Return the (x, y) coordinate for the center point of the cell that contains the specified text.  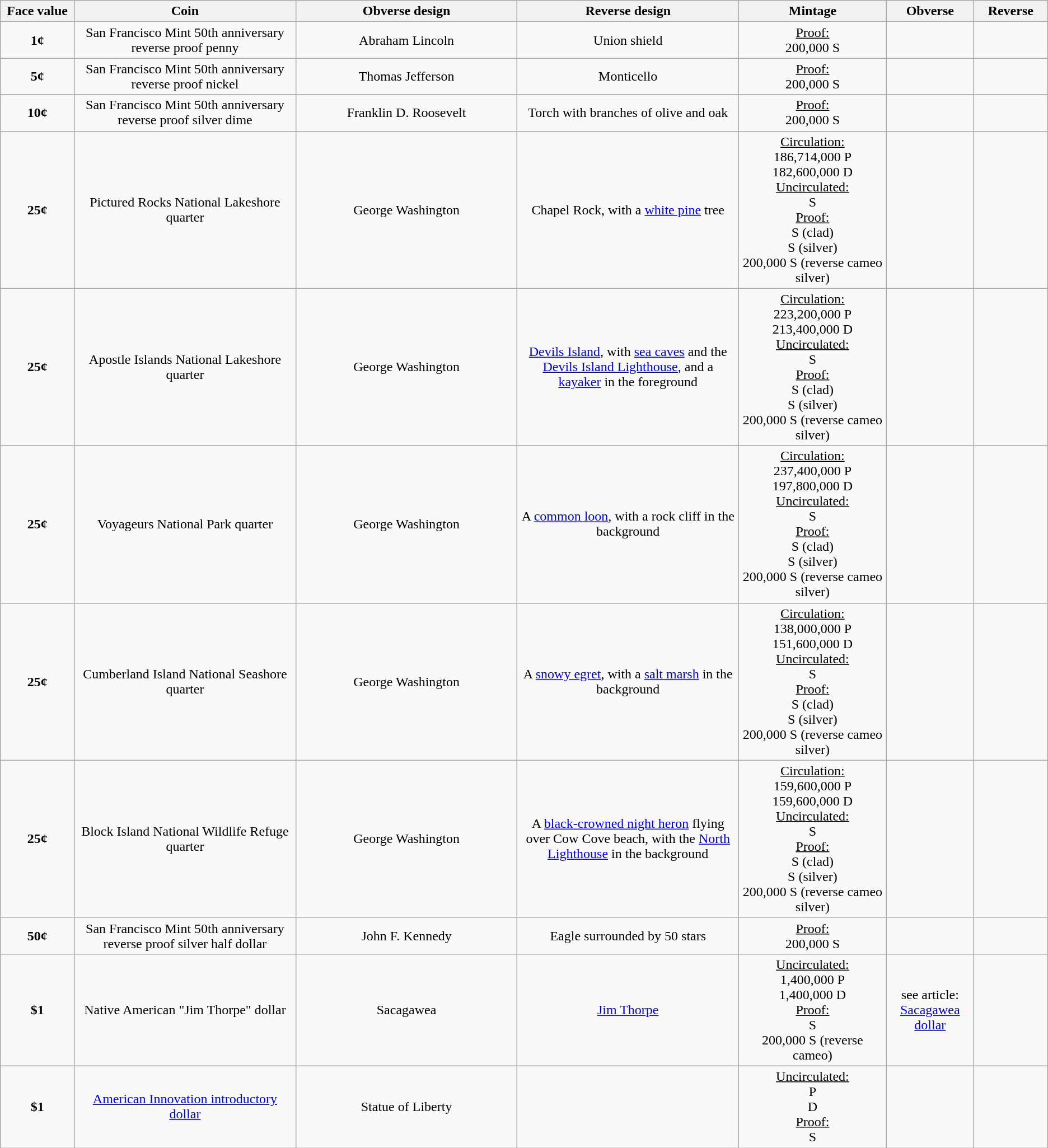
Eagle surrounded by 50 stars (628, 936)
Obverse (930, 11)
Uncirculated: P DProof: S (813, 1107)
Mintage (813, 11)
Torch with branches of olive and oak (628, 113)
Union shield (628, 40)
Block Island National Wildlife Refuge quarter (185, 838)
San Francisco Mint 50th anniversary reverse proof penny (185, 40)
American Innovation introductory dollar (185, 1107)
A snowy egret, with a salt marsh in the background (628, 682)
Uncirculated:1,400,000 P1,400,000 DProof: S200,000 S (reverse cameo) (813, 1010)
Face value (38, 11)
Devils Island, with sea caves and the Devils Island Lighthouse, and a kayaker in the foreground (628, 367)
5¢ (38, 76)
Cumberland Island National Seashore quarter (185, 682)
San Francisco Mint 50th anniversary reverse proof silver half dollar (185, 936)
10¢ (38, 113)
Voyageurs National Park quarter (185, 524)
San Francisco Mint 50th anniversary reverse proof nickel (185, 76)
Statue of Liberty (406, 1107)
Monticello (628, 76)
A common loon, with a rock cliff in the background (628, 524)
Native American "Jim Thorpe" dollar (185, 1010)
Sacagawea (406, 1010)
Apostle Islands National Lakeshore quarter (185, 367)
Circulation:237,400,000 P197,800,000 DUncirculated: SProof: S (clad) S (silver)200,000 S (reverse cameo silver) (813, 524)
San Francisco Mint 50th anniversary reverse proof silver dime (185, 113)
50¢ (38, 936)
Circulation:186,714,000 P182,600,000 DUncirculated: SProof: S (clad) S (silver)200,000 S (reverse cameo silver) (813, 209)
Circulation:159,600,000 P159,600,000 DUncirculated: SProof: S (clad) S (silver)200,000 S (reverse cameo silver) (813, 838)
Franklin D. Roosevelt (406, 113)
Reverse design (628, 11)
Coin (185, 11)
Jim Thorpe (628, 1010)
Abraham Lincoln (406, 40)
John F. Kennedy (406, 936)
Circulation:138,000,000 P151,600,000 DUncirculated: SProof: S (clad) S (silver)200,000 S (reverse cameo silver) (813, 682)
1¢ (38, 40)
Chapel Rock, with a white pine tree (628, 209)
A black-crowned night heron flying over Cow Cove beach, with the North Lighthouse in the background (628, 838)
Pictured Rocks National Lakeshore quarter (185, 209)
Reverse (1010, 11)
Circulation:223,200,000 P213,400,000 DUncirculated: SProof: S (clad) S (silver)200,000 S (reverse cameo silver) (813, 367)
see article: Sacagawea dollar (930, 1010)
Thomas Jefferson (406, 76)
Obverse design (406, 11)
